Extract the [X, Y] coordinate from the center of the cell holding the provided text.  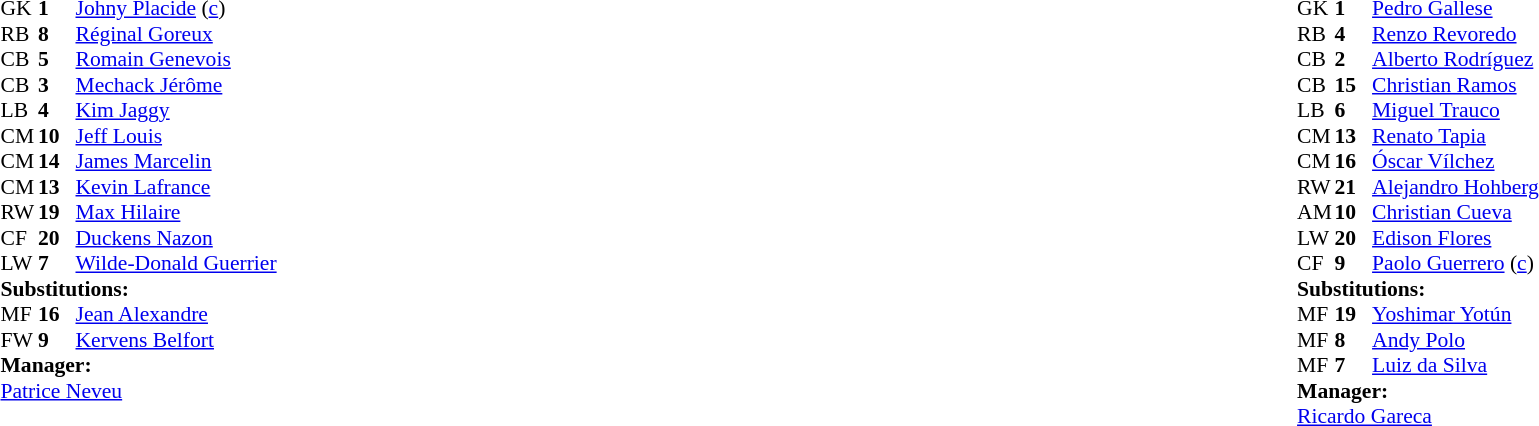
Duckens Nazon [176, 238]
Wilde-Donald Guerrier [176, 263]
Réginal Goreux [176, 34]
2 [1354, 59]
Max Hilaire [176, 213]
Jean Alexandre [176, 315]
Andy Polo [1456, 340]
Luiz da Silva [1456, 365]
Kervens Belfort [176, 340]
Óscar Vílchez [1456, 161]
14 [57, 161]
Renato Tapia [1456, 136]
Renzo Revoredo [1456, 34]
Jeff Louis [176, 136]
Kim Jaggy [176, 111]
6 [1354, 111]
15 [1354, 85]
Yoshimar Yotún [1456, 315]
Christian Ramos [1456, 85]
21 [1354, 187]
FW [19, 340]
Christian Cueva [1456, 213]
Alberto Rodríguez [1456, 59]
James Marcelin [176, 161]
Mechack Jérôme [176, 85]
Patrice Neveu [138, 391]
3 [57, 85]
5 [57, 59]
Miguel Trauco [1456, 111]
Paolo Guerrero (c) [1456, 263]
Romain Genevois [176, 59]
Alejandro Hohberg [1456, 187]
AM [1316, 213]
Edison Flores [1456, 238]
Kevin Lafrance [176, 187]
